Detect which cell encompasses the target text, then output its (X, Y) center coordinate. 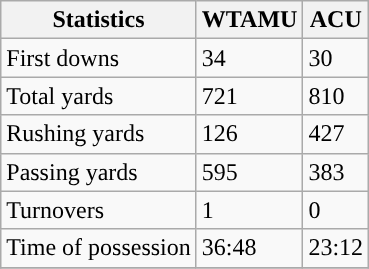
36:48 (250, 248)
Statistics (99, 20)
427 (336, 134)
34 (250, 58)
595 (250, 172)
23:12 (336, 248)
721 (250, 96)
WTAMU (250, 20)
Turnovers (99, 210)
1 (250, 210)
ACU (336, 20)
383 (336, 172)
Passing yards (99, 172)
Time of possession (99, 248)
126 (250, 134)
First downs (99, 58)
810 (336, 96)
0 (336, 210)
Total yards (99, 96)
Rushing yards (99, 134)
30 (336, 58)
